Return the (X, Y) coordinate for the center point of the cell that contains the specified text.  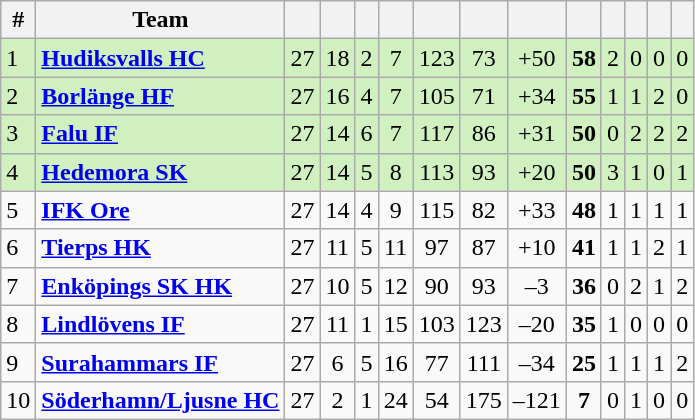
115 (436, 210)
+34 (536, 96)
IFK Ore (160, 210)
111 (484, 362)
Tierps HK (160, 248)
25 (584, 362)
73 (484, 58)
Enköpings SK HK (160, 286)
35 (584, 324)
Surahammars IF (160, 362)
–121 (536, 400)
58 (584, 58)
82 (484, 210)
+31 (536, 134)
54 (436, 400)
Söderhamn/Ljusne HC (160, 400)
36 (584, 286)
71 (484, 96)
Borlänge HF (160, 96)
–3 (536, 286)
Hedemora SK (160, 172)
86 (484, 134)
105 (436, 96)
Team (160, 20)
90 (436, 286)
48 (584, 210)
Lindlövens IF (160, 324)
–34 (536, 362)
117 (436, 134)
77 (436, 362)
+10 (536, 248)
15 (396, 324)
# (18, 20)
103 (436, 324)
+50 (536, 58)
Falu IF (160, 134)
24 (396, 400)
87 (484, 248)
12 (396, 286)
+33 (536, 210)
175 (484, 400)
–20 (536, 324)
55 (584, 96)
Hudiksvalls HC (160, 58)
+20 (536, 172)
113 (436, 172)
97 (436, 248)
18 (338, 58)
41 (584, 248)
